Scan for the cell matching the given text and deliver its (X, Y) coordinate at center. 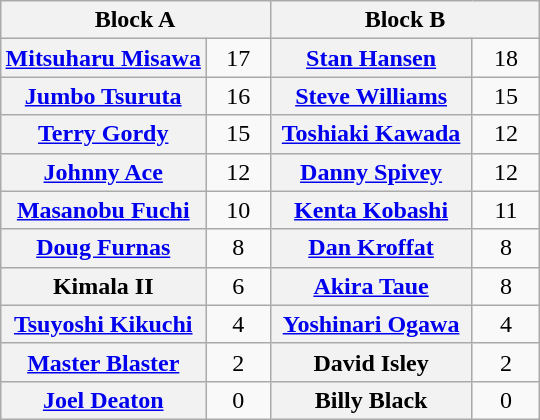
Johnny Ace (103, 172)
Mitsuharu Misawa (103, 58)
Akira Taue (371, 286)
Tsuyoshi Kikuchi (103, 324)
Master Blaster (103, 362)
Kimala II (103, 286)
Stan Hansen (371, 58)
Billy Black (371, 400)
Terry Gordy (103, 134)
16 (238, 96)
Kenta Kobashi (371, 210)
David Isley (371, 362)
Jumbo Tsuruta (103, 96)
10 (238, 210)
Doug Furnas (103, 248)
Block B (405, 20)
Joel Deaton (103, 400)
Steve Williams (371, 96)
Danny Spivey (371, 172)
Masanobu Fuchi (103, 210)
Yoshinari Ogawa (371, 324)
18 (506, 58)
17 (238, 58)
6 (238, 286)
11 (506, 210)
Toshiaki Kawada (371, 134)
Dan Kroffat (371, 248)
Block A (135, 20)
